From the cell containing the given text, extract its center point as [x, y] coordinate. 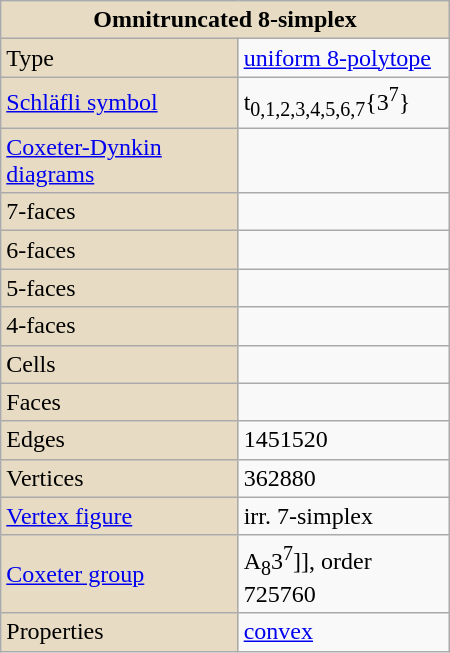
5-faces [120, 288]
Edges [120, 440]
362880 [344, 478]
Coxeter group [120, 574]
6-faces [120, 250]
1451520 [344, 440]
convex [344, 632]
Properties [120, 632]
Type [120, 58]
7-faces [120, 212]
t0,1,2,3,4,5,6,7{37} [344, 102]
Vertex figure [120, 516]
irr. 7-simplex [344, 516]
Cells [120, 364]
Faces [120, 402]
A837]], order 725760 [344, 574]
Vertices [120, 478]
Schläfli symbol [120, 102]
uniform 8-polytope [344, 58]
4-faces [120, 326]
Omnitruncated 8-simplex [225, 20]
Coxeter-Dynkin diagrams [120, 160]
